For the text-containing cell, return its midpoint in (X, Y) coordinate format. 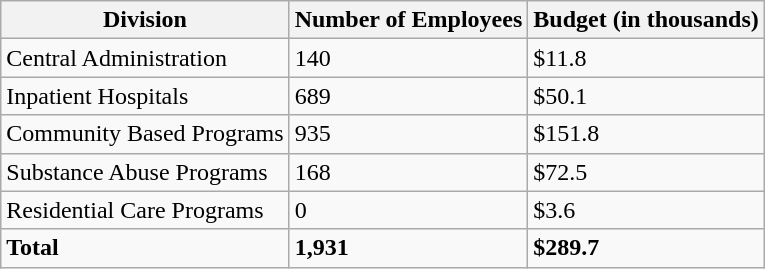
$11.8 (646, 58)
140 (408, 58)
$50.1 (646, 96)
Residential Care Programs (145, 210)
Division (145, 20)
Central Administration (145, 58)
935 (408, 134)
168 (408, 172)
Number of Employees (408, 20)
$151.8 (646, 134)
Budget (in thousands) (646, 20)
$72.5 (646, 172)
Substance Abuse Programs (145, 172)
$3.6 (646, 210)
$289.7 (646, 248)
689 (408, 96)
Community Based Programs (145, 134)
0 (408, 210)
Total (145, 248)
1,931 (408, 248)
Inpatient Hospitals (145, 96)
